Pinpoint the cell where the given text exists, returning its (X, Y) midpoint coordinate. 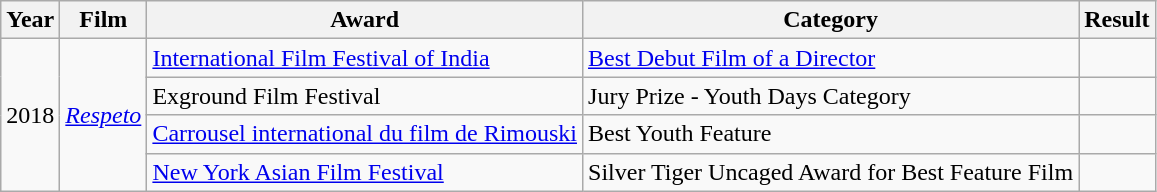
Respeto (104, 115)
Carrousel international du film de Rimouski (365, 134)
Silver Tiger Uncaged Award for Best Feature Film (831, 172)
Year (30, 20)
Category (831, 20)
Best Debut Film of a Director (831, 58)
Best Youth Feature (831, 134)
Result (1117, 20)
Jury Prize - Youth Days Category (831, 96)
2018 (30, 115)
New York Asian Film Festival (365, 172)
Exground Film Festival (365, 96)
Award (365, 20)
International Film Festival of India (365, 58)
Film (104, 20)
